Detect which cell encompasses the target text, then output its (X, Y) center coordinate. 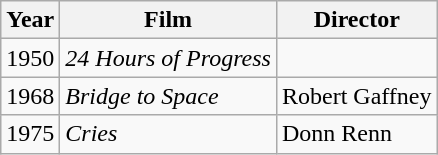
Film (168, 20)
Bridge to Space (168, 96)
Donn Renn (356, 134)
Director (356, 20)
1968 (30, 96)
Year (30, 20)
1950 (30, 58)
1975 (30, 134)
24 Hours of Progress (168, 58)
Robert Gaffney (356, 96)
Cries (168, 134)
